For the text-containing cell, return its midpoint in [X, Y] coordinate format. 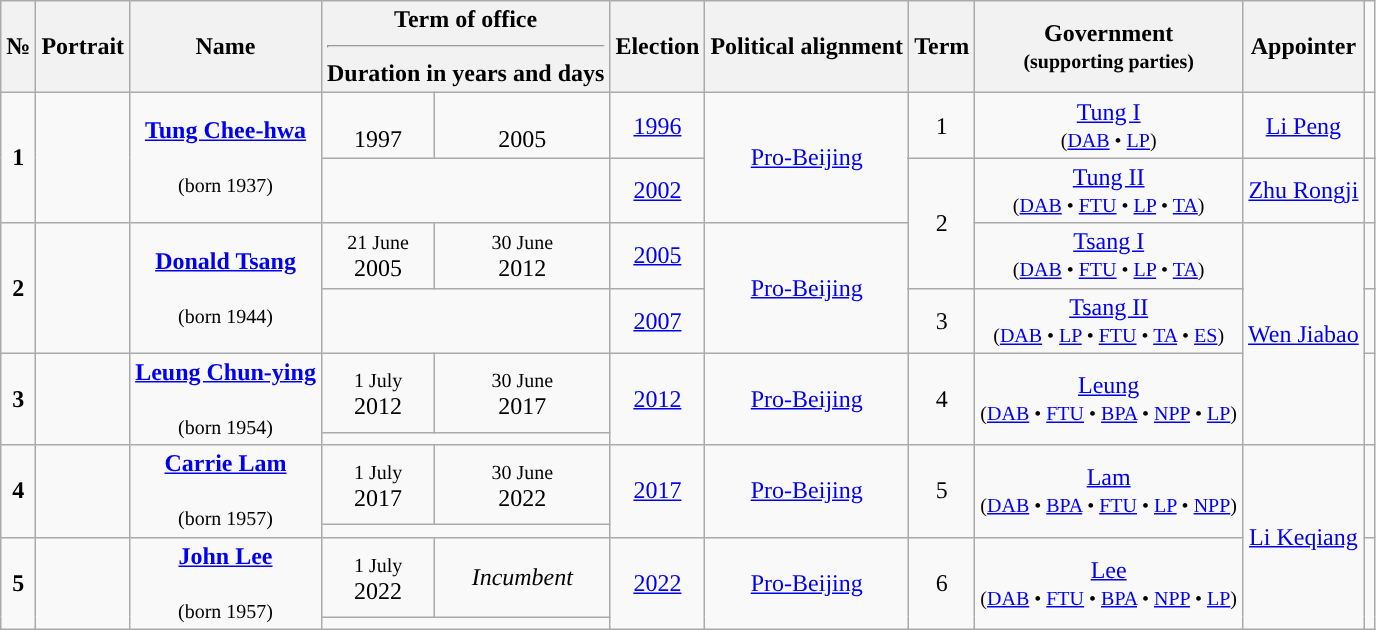
Wen Jiabao [1304, 334]
Lam(DAB • BPA • FTU • LP • NPP) [1109, 491]
21 June 2005 [378, 256]
Government(supporting parties) [1109, 47]
Term [942, 47]
Carrie Lam(born 1957) [226, 491]
Portrait [83, 47]
2022 [658, 583]
Tung I(DAB • LP) [1109, 126]
30 June 2012 [522, 256]
Term of officeDuration in years and days [465, 47]
№ [18, 47]
Tsang I(DAB • FTU • LP • TA) [1109, 256]
30 June2022 [522, 485]
Tung Chee-hwa(born 1937) [226, 158]
Political alignment [807, 47]
Li Keqiang [1304, 537]
Tsang II(DAB • LP • FTU • TA • ES) [1109, 320]
Li Peng [1304, 126]
1 July2017 [378, 485]
Zhu Rongji [1304, 190]
Leung(DAB • FTU • BPA • NPP • LP) [1109, 399]
Leung Chun-ying(born 1954) [226, 399]
Appointer [1304, 47]
John Lee(born 1957) [226, 583]
1 July2022 [378, 577]
1 July2012 [378, 393]
1997 [378, 126]
Donald Tsang(born 1944) [226, 288]
Name [226, 47]
6 [942, 583]
Lee(DAB • FTU • BPA • NPP • LP) [1109, 583]
2002 [658, 190]
2017 [658, 491]
2007 [658, 320]
2012 [658, 399]
Incumbent [522, 577]
30 June2017 [522, 393]
Election [658, 47]
Tung II(DAB • FTU • LP • TA) [1109, 190]
1996 [658, 126]
